Scan for the cell matching the given text and deliver its [x, y] coordinate at center. 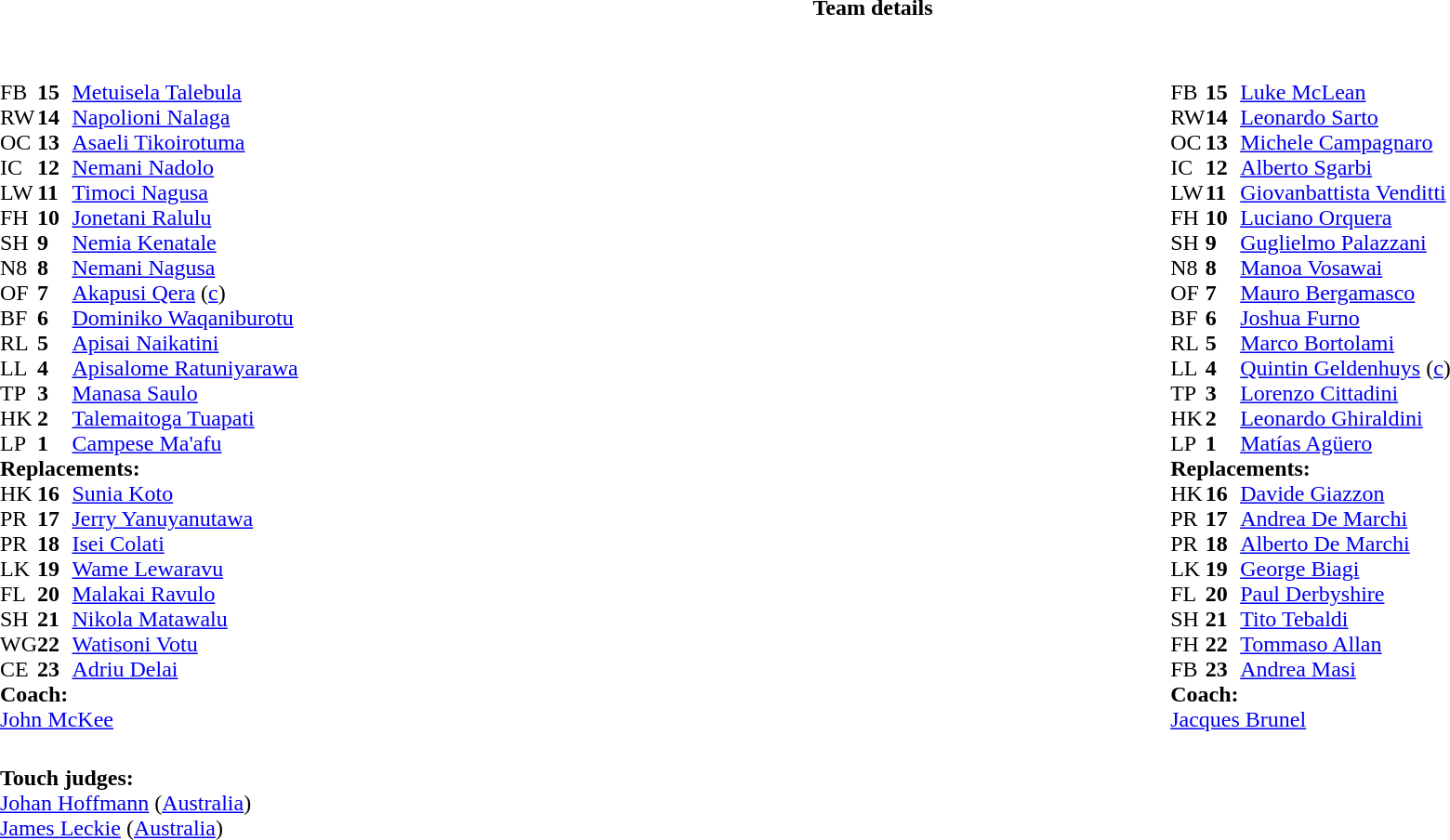
Dominiko Waqaniburotu [184, 318]
Isei Colati [184, 545]
Replacements: [149, 468]
Nemani Nagusa [184, 268]
Watisoni Votu [184, 645]
Talemaitoga Tuapati [184, 418]
Wame Lewaravu [184, 569]
Napolioni Nalaga [184, 117]
Akapusi Qera (c) [184, 294]
Jerry Yanuyanutawa [184, 518]
Sunia Koto [184, 494]
Adriu Delai [184, 669]
Nikola Matawalu [184, 619]
Apisai Naikatini [184, 344]
Timoci Nagusa [184, 193]
Jonetani Ralulu [184, 217]
Campese Ma'afu [184, 444]
Apisalome Ratuniyarawa [184, 368]
Nemia Kenatale [184, 243]
Metuisela Talebula [184, 93]
Coach: [149, 695]
WG [19, 645]
Malakai Ravulo [184, 595]
Asaeli Tikoirotuma [184, 143]
Manasa Saulo [184, 394]
Nemani Nadolo [184, 167]
John McKee [149, 719]
CE [19, 669]
